Return the [x, y] coordinate for the center point of the cell that contains the specified text.  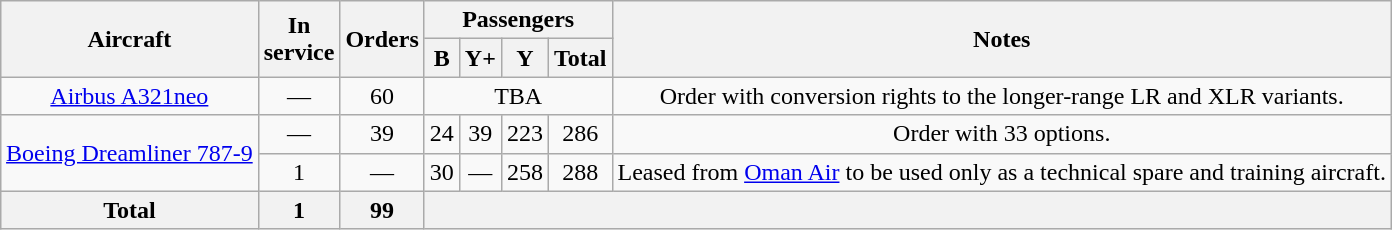
223 [524, 134]
60 [382, 96]
Airbus A321neo [130, 96]
288 [580, 172]
Y+ [480, 58]
Order with 33 options. [1002, 134]
Passengers [518, 20]
99 [382, 210]
Y [524, 58]
In service [299, 39]
B [442, 58]
286 [580, 134]
Orders [382, 39]
Leased from Oman Air to be used only as a technical spare and training aircraft. [1002, 172]
258 [524, 172]
Aircraft [130, 39]
30 [442, 172]
Notes [1002, 39]
Order with conversion rights to the longer-range LR and XLR variants. [1002, 96]
Boeing Dreamliner 787-9 [130, 153]
24 [442, 134]
TBA [518, 96]
